Search for the cell housing the specified text and yield its (X, Y) center coordinate. 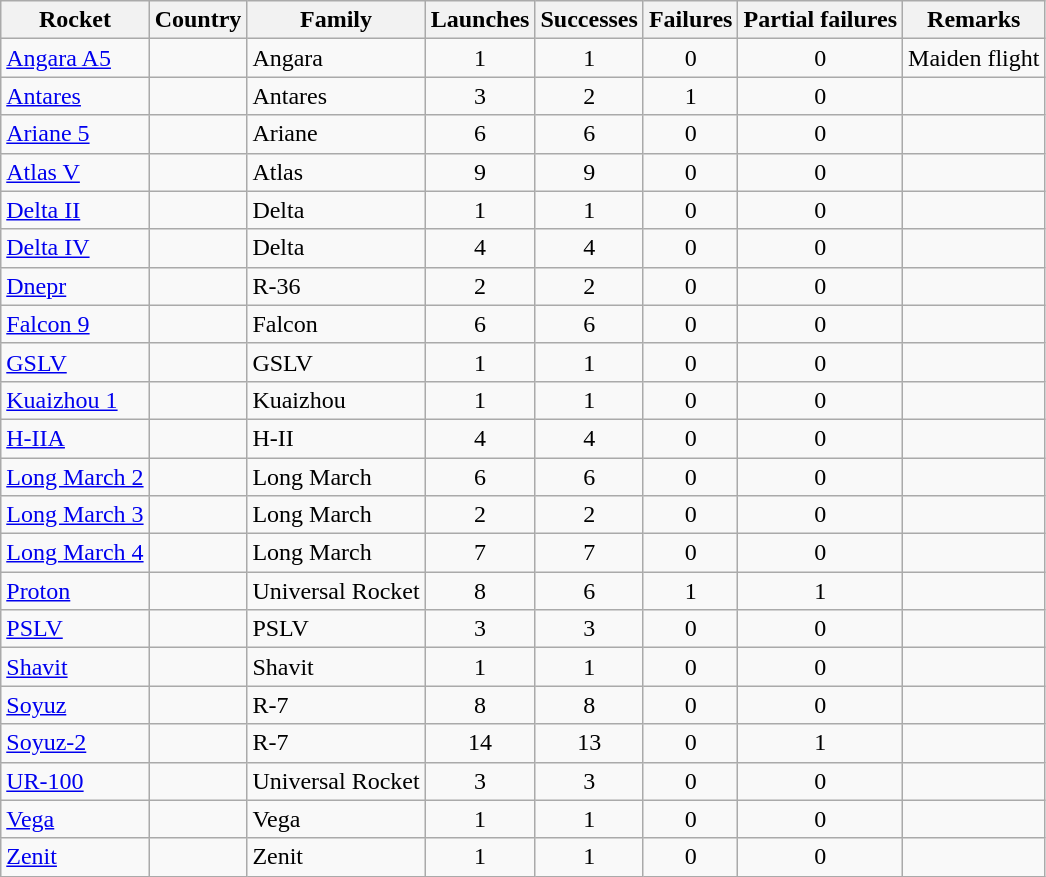
Long March 3 (75, 515)
Soyuz-2 (75, 743)
H-IIA (75, 438)
Delta II (75, 210)
14 (480, 743)
Partial failures (820, 20)
Ariane (336, 134)
Angara (336, 58)
Country (198, 20)
Rocket (75, 20)
Kuaizhou (336, 400)
Falcon (336, 324)
Maiden flight (974, 58)
Long March 4 (75, 553)
Delta IV (75, 248)
Atlas V (75, 172)
Ariane 5 (75, 134)
Soyuz (75, 705)
Falcon 9 (75, 324)
Long March 2 (75, 477)
Failures (690, 20)
Launches (480, 20)
Angara A5 (75, 58)
H-II (336, 438)
Kuaizhou 1 (75, 400)
UR-100 (75, 781)
Family (336, 20)
Atlas (336, 172)
Dnepr (75, 286)
Successes (589, 20)
Remarks (974, 20)
Proton (75, 591)
13 (589, 743)
R-36 (336, 286)
